Search for the cell housing the specified text and yield its (x, y) center coordinate. 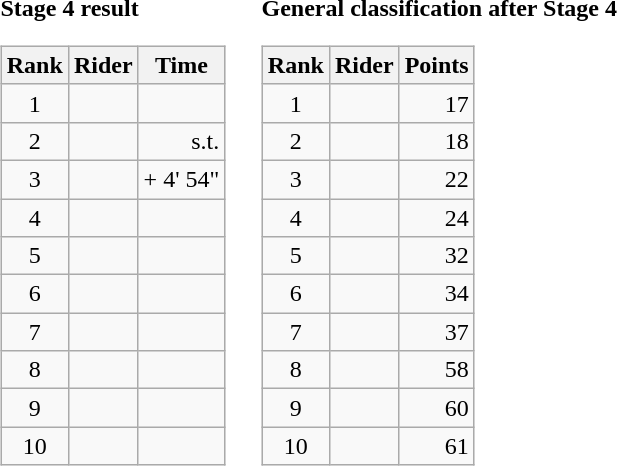
s.t. (182, 141)
60 (436, 408)
17 (436, 103)
22 (436, 179)
61 (436, 446)
24 (436, 217)
Time (182, 65)
+ 4' 54" (182, 179)
37 (436, 332)
58 (436, 370)
Points (436, 65)
34 (436, 294)
32 (436, 256)
18 (436, 141)
